Detect which cell encompasses the target text, then output its [x, y] center coordinate. 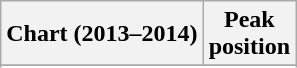
Chart (2013–2014) [102, 34]
Peakposition [249, 34]
